Pinpoint the cell where the given text exists, returning its (x, y) midpoint coordinate. 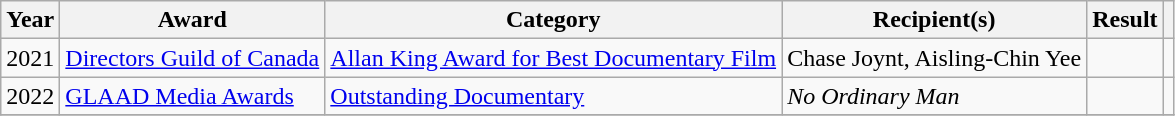
2021 (30, 58)
No Ordinary Man (934, 96)
Category (554, 20)
Award (192, 20)
Outstanding Documentary (554, 96)
Chase Joynt, Aisling-Chin Yee (934, 58)
Result (1125, 20)
Year (30, 20)
Allan King Award for Best Documentary Film (554, 58)
Recipient(s) (934, 20)
GLAAD Media Awards (192, 96)
Directors Guild of Canada (192, 58)
2022 (30, 96)
